Identify which cell holds the provided text, then report its (x, y) central coordinate. 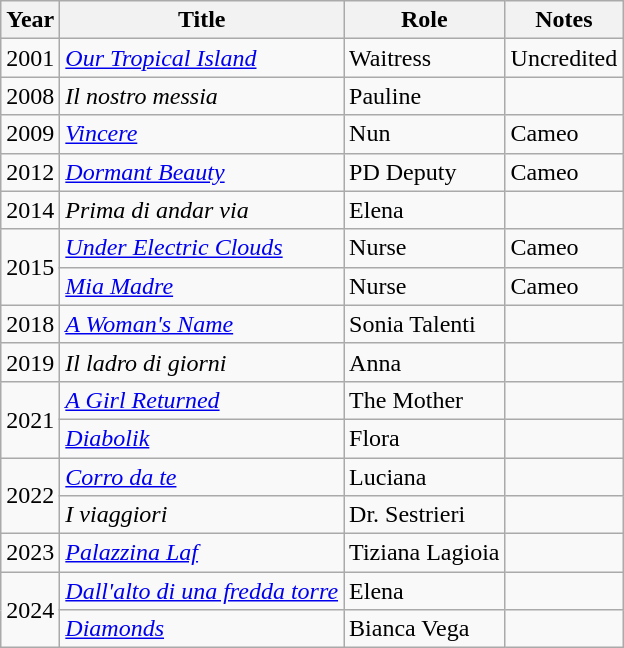
Role (424, 20)
Prima di andar via (202, 210)
2001 (30, 58)
The Mother (424, 400)
Dr. Sestrieri (424, 515)
Il ladro di giorni (202, 362)
Title (202, 20)
2012 (30, 172)
I viaggiori (202, 515)
Diamonds (202, 629)
2019 (30, 362)
2009 (30, 134)
2018 (30, 324)
2015 (30, 267)
2021 (30, 419)
A Girl Returned (202, 400)
2022 (30, 496)
Dormant Beauty (202, 172)
PD Deputy (424, 172)
2023 (30, 553)
2008 (30, 96)
Uncredited (564, 58)
Mia Madre (202, 286)
Under Electric Clouds (202, 248)
2014 (30, 210)
Pauline (424, 96)
Dall'alto di una fredda torre (202, 591)
Palazzina Laf (202, 553)
Anna (424, 362)
Corro da te (202, 477)
Bianca Vega (424, 629)
Notes (564, 20)
Flora (424, 438)
2024 (30, 610)
Year (30, 20)
A Woman's Name (202, 324)
Vincere (202, 134)
Sonia Talenti (424, 324)
Our Tropical Island (202, 58)
Nun (424, 134)
Tiziana Lagioia (424, 553)
Il nostro messia (202, 96)
Waitress (424, 58)
Luciana (424, 477)
Diabolik (202, 438)
